Detect which cell encompasses the target text, then output its [X, Y] center coordinate. 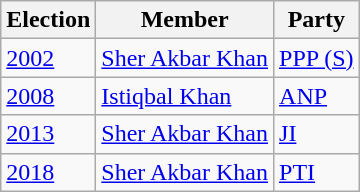
Election [48, 20]
2008 [48, 96]
PPP (S) [317, 58]
2013 [48, 134]
Member [185, 20]
PTI [317, 172]
Istiqbal Khan [185, 96]
ANP [317, 96]
Party [317, 20]
2018 [48, 172]
JI [317, 134]
2002 [48, 58]
